Locate the cell with the specified text and output its [X, Y] center coordinate. 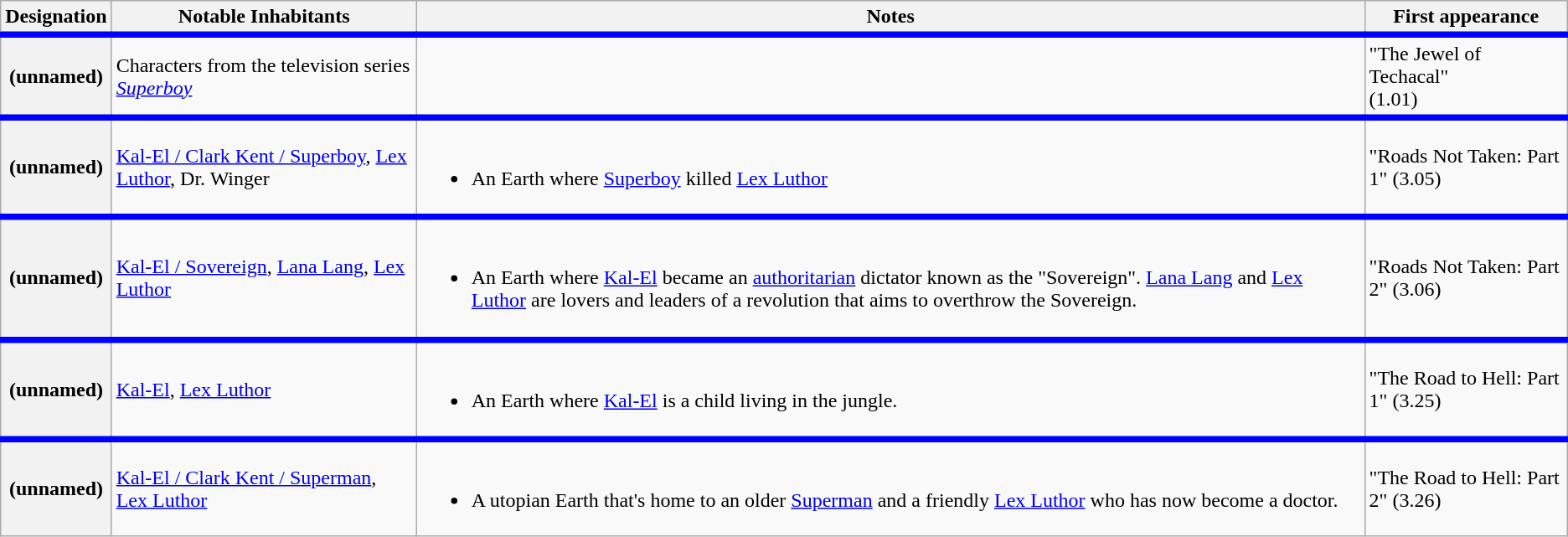
"The Road to Hell: Part 2" (3.26) [1466, 488]
Characters from the television series Superboy [264, 76]
"The Road to Hell: Part 1" (3.25) [1466, 389]
An Earth where Kal-El is a child living in the jungle. [890, 389]
Notable Inhabitants [264, 18]
"Roads Not Taken: Part 1" (3.05) [1466, 168]
Kal-El / Clark Kent / Superman, Lex Luthor [264, 488]
Designation [56, 18]
"The Jewel of Techacal" (1.01) [1466, 76]
Notes [890, 18]
Kal-El / Sovereign, Lana Lang, Lex Luthor [264, 278]
Kal-El / Clark Kent / Superboy, Lex Luthor, Dr. Winger [264, 168]
First appearance [1466, 18]
Kal-El, Lex Luthor [264, 389]
"Roads Not Taken: Part 2" (3.06) [1466, 278]
An Earth where Superboy killed Lex Luthor [890, 168]
A utopian Earth that's home to an older Superman and a friendly Lex Luthor who has now become a doctor. [890, 488]
